Capture the cell that displays the provided text and extract its (x, y) central coordinate. 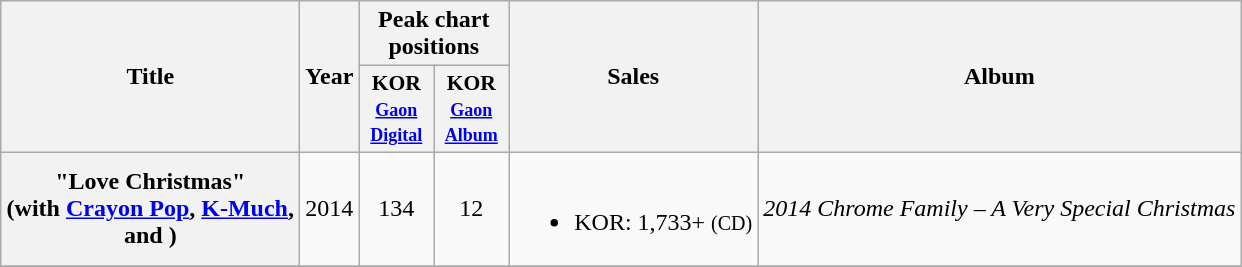
2014 Chrome Family – A Very Special Christmas (1000, 208)
KOR Gaon Digital (396, 110)
2014 (330, 208)
"Love Christmas" (with Crayon Pop, K-Much, and ) (150, 208)
Sales (634, 77)
Year (330, 77)
Peak chart positions (434, 34)
KOR Gaon Album (472, 110)
Title (150, 77)
KOR: 1,733+ (CD) (634, 208)
134 (396, 208)
Album (1000, 77)
12 (472, 208)
